Identify which cell holds the provided text, then report its (x, y) central coordinate. 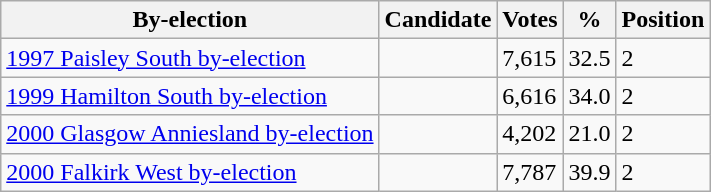
39.9 (590, 172)
7,787 (530, 172)
21.0 (590, 134)
6,616 (530, 96)
By-election (190, 20)
2000 Glasgow Anniesland by-election (190, 134)
32.5 (590, 58)
1997 Paisley South by-election (190, 58)
7,615 (530, 58)
Position (663, 20)
4,202 (530, 134)
34.0 (590, 96)
% (590, 20)
2000 Falkirk West by-election (190, 172)
Candidate (438, 20)
1999 Hamilton South by-election (190, 96)
Votes (530, 20)
